Detect which cell encompasses the target text, then output its (X, Y) center coordinate. 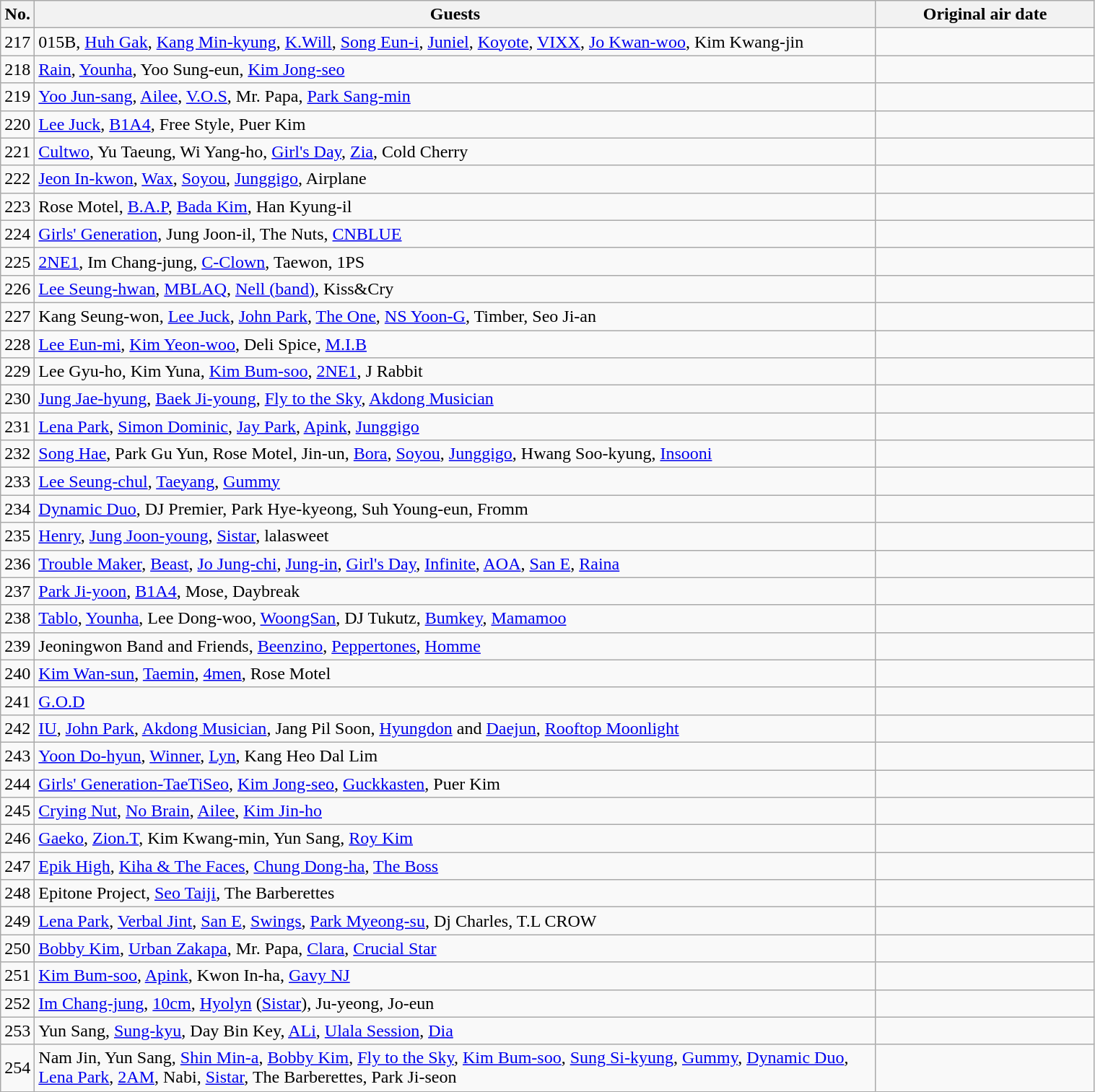
Lena Park, Verbal Jint, San E, Swings, Park Myeong-su, Dj Charles, T.L CROW (455, 921)
IU, John Park, Akdong Musician, Jang Pil Soon, Hyungdon and Daejun, Rooftop Moonlight (455, 728)
Jung Jae-hyung, Baek Ji-young, Fly to the Sky, Akdong Musician (455, 399)
Song Hae, Park Gu Yun, Rose Motel, Jin-un, Bora, Soyou, Junggigo, Hwang Soo-kyung, Insooni (455, 454)
Park Ji-yoon, B1A4, Mose, Daybreak (455, 591)
015B, Huh Gak, Kang Min-kyung, K.Will, Song Eun-i, Juniel, Koyote, VIXX, Jo Kwan-woo, Kim Kwang-jin (455, 42)
Yun Sang, Sung-kyu, Day Bin Key, ALi, Ulala Session, Dia (455, 1031)
224 (17, 234)
Kim Wan-sun, Taemin, 4men, Rose Motel (455, 673)
251 (17, 976)
Tablo, Younha, Lee Dong-woo, WoongSan, DJ Tukutz, Bumkey, Mamamoo (455, 619)
Jeon In-kwon, Wax, Soyou, Junggigo, Airplane (455, 179)
Lee Juck, B1A4, Free Style, Puer Kim (455, 124)
Im Chang-jung, 10cm, Hyolyn (Sistar), Ju-yeong, Jo-eun (455, 1003)
Epik High, Kiha & The Faces, Chung Dong-ha, The Boss (455, 866)
Girls' Generation-TaeTiSeo, Kim Jong-seo, Guckkasten, Puer Kim (455, 783)
241 (17, 701)
239 (17, 646)
Gaeko, Zion.T, Kim Kwang-min, Yun Sang, Roy Kim (455, 839)
243 (17, 756)
Henry, Jung Joon-young, Sistar, lalasweet (455, 536)
Bobby Kim, Urban Zakapa, Mr. Papa, Clara, Crucial Star (455, 948)
240 (17, 673)
223 (17, 206)
218 (17, 69)
254 (17, 1068)
220 (17, 124)
252 (17, 1003)
Girls' Generation, Jung Joon-il, The Nuts, CNBLUE (455, 234)
221 (17, 152)
Original air date (985, 14)
2NE1, Im Chang-jung, C-Clown, Taewon, 1PS (455, 261)
Dynamic Duo, DJ Premier, Park Hye-kyeong, Suh Young-eun, Fromm (455, 509)
235 (17, 536)
Guests (455, 14)
233 (17, 481)
Rose Motel, B.A.P, Bada Kim, Han Kyung-il (455, 206)
Crying Nut, No Brain, Ailee, Kim Jin-ho (455, 811)
234 (17, 509)
219 (17, 97)
250 (17, 948)
244 (17, 783)
248 (17, 894)
222 (17, 179)
Kim Bum-soo, Apink, Kwon In-ha, Gavy NJ (455, 976)
229 (17, 372)
Yoon Do-hyun, Winner, Lyn, Kang Heo Dal Lim (455, 756)
Trouble Maker, Beast, Jo Jung-chi, Jung-in, Girl's Day, Infinite, AOA, San E, Raina (455, 564)
G.O.D (455, 701)
Cultwo, Yu Taeung, Wi Yang-ho, Girl's Day, Zia, Cold Cherry (455, 152)
Epitone Project, Seo Taiji, The Barberettes (455, 894)
226 (17, 289)
236 (17, 564)
217 (17, 42)
Lee Seung-hwan, MBLAQ, Nell (band), Kiss&Cry (455, 289)
Lee Seung-chul, Taeyang, Gummy (455, 481)
Lee Gyu-ho, Kim Yuna, Kim Bum-soo, 2NE1, J Rabbit (455, 372)
225 (17, 261)
253 (17, 1031)
228 (17, 344)
No. (17, 14)
242 (17, 728)
232 (17, 454)
245 (17, 811)
Rain, Younha, Yoo Sung-eun, Kim Jong-seo (455, 69)
230 (17, 399)
238 (17, 619)
Lena Park, Simon Dominic, Jay Park, Apink, Junggigo (455, 427)
Kang Seung-won, Lee Juck, John Park, The One, NS Yoon-G, Timber, Seo Ji-an (455, 316)
227 (17, 316)
246 (17, 839)
247 (17, 866)
231 (17, 427)
237 (17, 591)
249 (17, 921)
Yoo Jun-sang, Ailee, V.O.S, Mr. Papa, Park Sang-min (455, 97)
Lee Eun-mi, Kim Yeon-woo, Deli Spice, M.I.B (455, 344)
Jeoningwon Band and Friends, Beenzino, Peppertones, Homme (455, 646)
